Provide the [x, y] coordinate of the cell's center where the given text is located.  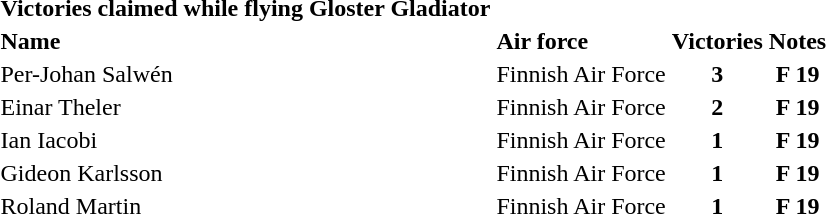
3 [717, 74]
2 [717, 107]
Victories [717, 41]
Air force [581, 41]
